Scan for the cell matching the given text and deliver its [X, Y] coordinate at center. 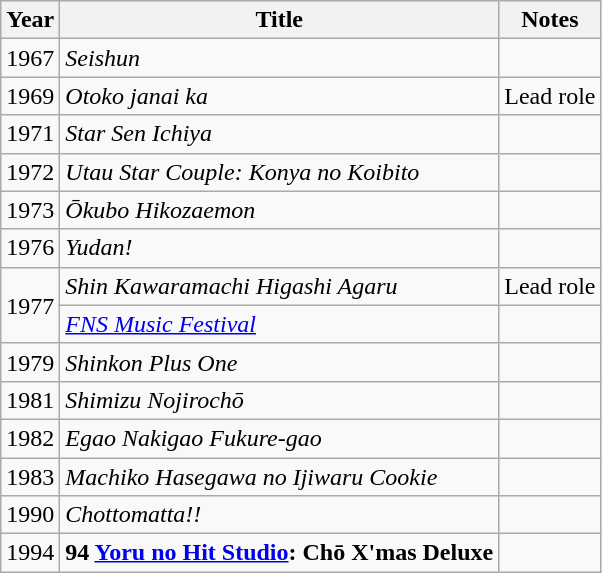
1990 [30, 515]
1976 [30, 248]
Shin Kawaramachi Higashi Agaru [280, 286]
1983 [30, 477]
1977 [30, 305]
1981 [30, 400]
1971 [30, 134]
1994 [30, 553]
1967 [30, 58]
Ōkubo Hikozaemon [280, 210]
Utau Star Couple: Konya no Koibito [280, 172]
1979 [30, 362]
Title [280, 20]
Egao Nakigao Fukure-gao [280, 438]
Machiko Hasegawa no Ijiwaru Cookie [280, 477]
Chottomatta!! [280, 515]
1982 [30, 438]
Star Sen Ichiya [280, 134]
Year [30, 20]
Yudan! [280, 248]
1969 [30, 96]
Shinkon Plus One [280, 362]
Notes [550, 20]
Seishun [280, 58]
Otoko janai ka [280, 96]
94 Yoru no Hit Studio: Chō X'mas Deluxe [280, 553]
FNS Music Festival [280, 324]
Shimizu Nojirochō [280, 400]
1972 [30, 172]
1973 [30, 210]
